From the cell containing the given text, extract its center point as (x, y) coordinate. 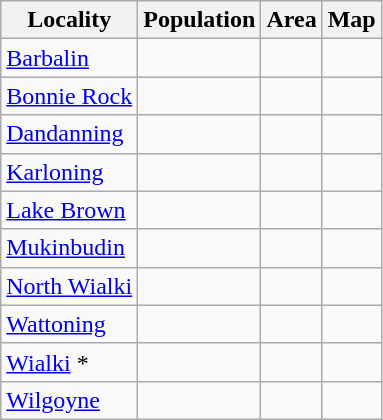
Mukinbudin (70, 248)
Dandanning (70, 134)
Area (292, 20)
Barbalin (70, 58)
Wattoning (70, 324)
Wialki * (70, 362)
Map (352, 20)
Lake Brown (70, 210)
Wilgoyne (70, 400)
Bonnie Rock (70, 96)
Population (200, 20)
Karloning (70, 172)
Locality (70, 20)
North Wialki (70, 286)
